Provide the (X, Y) coordinate of the cell's center where the given text is located.  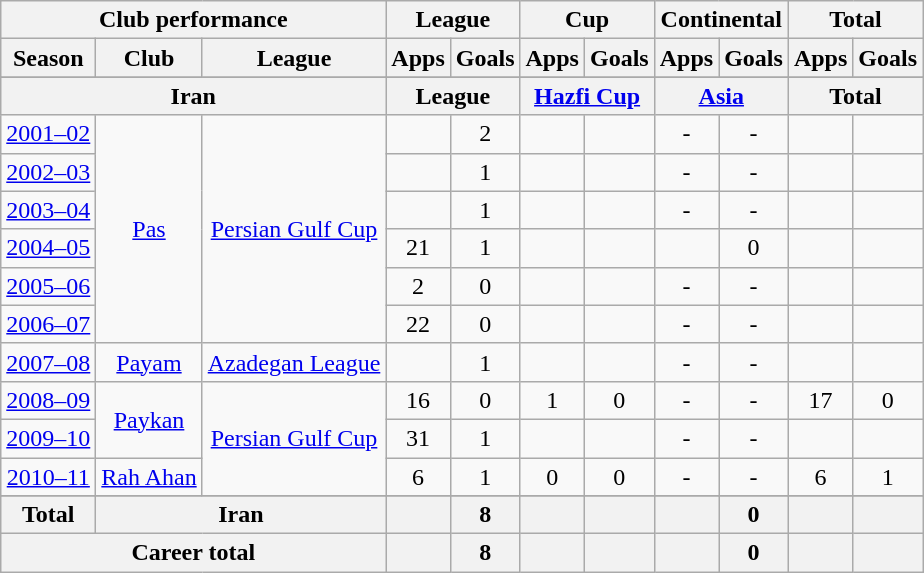
Payam (149, 362)
2004–05 (48, 248)
Pas (149, 229)
2001–02 (48, 134)
Club (149, 58)
17 (820, 400)
Continental (721, 20)
Asia (721, 96)
2008–09 (48, 400)
Career total (194, 553)
Club performance (194, 20)
2006–07 (48, 324)
Azadegan League (294, 362)
Paykan (149, 419)
Hazfi Cup (587, 96)
2003–04 (48, 210)
21 (418, 248)
2005–06 (48, 286)
Cup (587, 20)
Rah Ahan (149, 477)
16 (418, 400)
31 (418, 438)
Season (48, 58)
2002–03 (48, 172)
2007–08 (48, 362)
2010–11 (48, 477)
2009–10 (48, 438)
22 (418, 324)
